Capture the cell that displays the provided text and extract its (x, y) central coordinate. 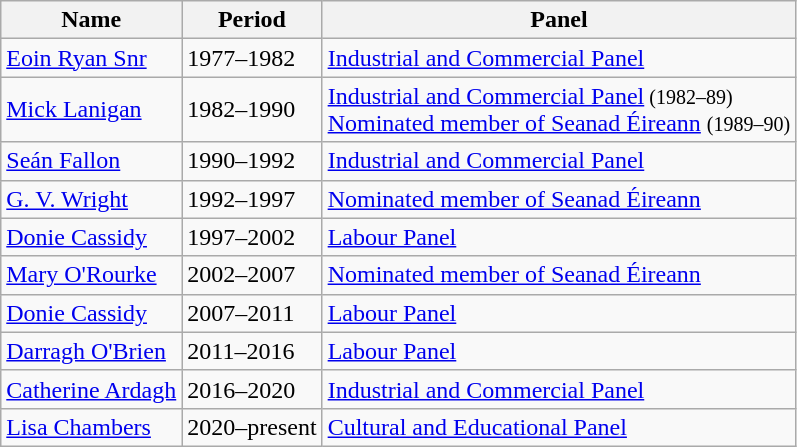
Darragh O'Brien (92, 351)
2020–present (252, 427)
2007–2011 (252, 313)
2011–2016 (252, 351)
Name (92, 20)
Eoin Ryan Snr (92, 58)
Catherine Ardagh (92, 389)
Mary O'Rourke (92, 275)
Panel (559, 20)
1977–1982 (252, 58)
Seán Fallon (92, 161)
1997–2002 (252, 237)
1990–1992 (252, 161)
Cultural and Educational Panel (559, 427)
2002–2007 (252, 275)
Mick Lanigan (92, 110)
G. V. Wright (92, 199)
Industrial and Commercial Panel (1982–89)Nominated member of Seanad Éireann (1989–90) (559, 110)
Period (252, 20)
Lisa Chambers (92, 427)
1992–1997 (252, 199)
1982–1990 (252, 110)
2016–2020 (252, 389)
